Provide the [X, Y] coordinate of the cell's center where the given text is located.  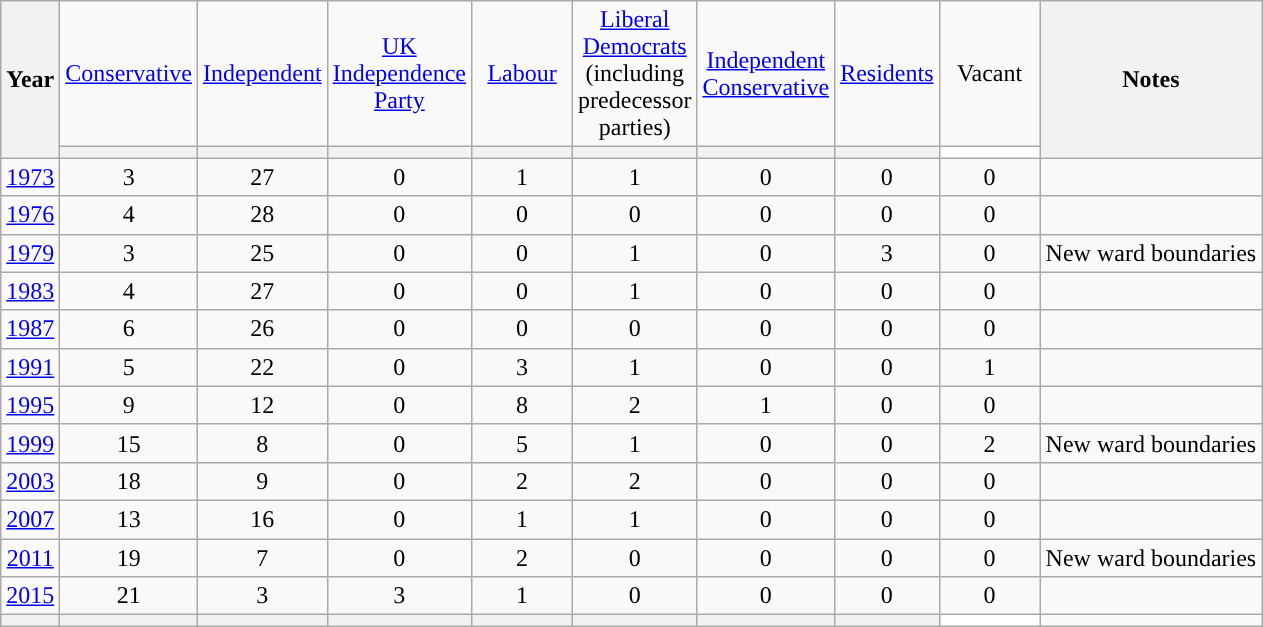
1995 [30, 405]
2007 [30, 519]
13 [129, 519]
19 [129, 557]
25 [263, 253]
16 [263, 519]
22 [263, 367]
1983 [30, 291]
Year [30, 80]
Independent Conservative [766, 74]
1976 [30, 215]
2011 [30, 557]
12 [263, 405]
1973 [30, 177]
Notes [1151, 80]
28 [263, 215]
Liberal Democrats (including predecessor parties) [635, 74]
1987 [30, 329]
15 [129, 443]
Conservative [129, 74]
21 [129, 596]
1991 [30, 367]
2003 [30, 481]
26 [263, 329]
7 [263, 557]
18 [129, 481]
Vacant [990, 74]
Labour [522, 74]
Independent [263, 74]
1979 [30, 253]
6 [129, 329]
Residents [887, 74]
1999 [30, 443]
2015 [30, 596]
UK Independence Party [399, 74]
